Find where the given text appears and provide that cell's center as (X, Y) coordinate. 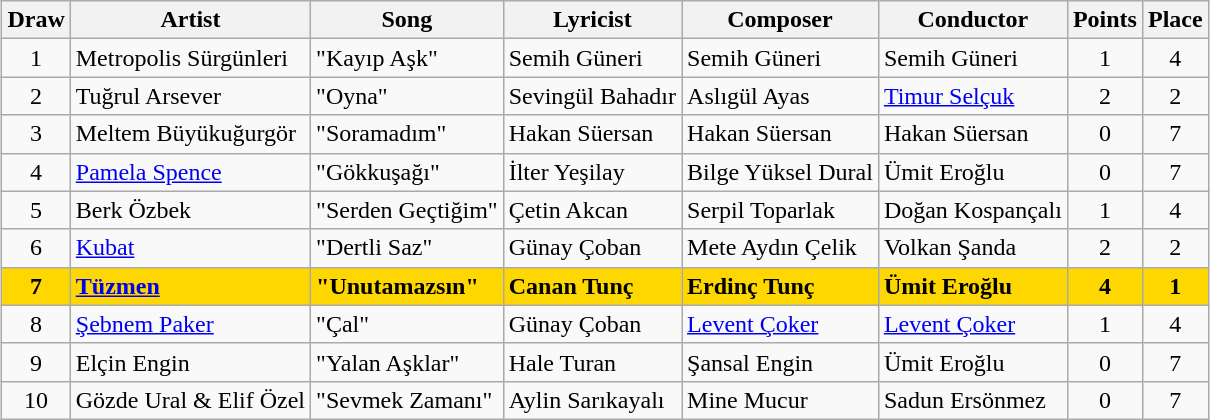
Artist (190, 20)
Timur Selçuk (972, 96)
Tüzmen (190, 286)
"Yalan Aşklar" (408, 362)
Şansal Engin (780, 362)
"Unutamazsın" (408, 286)
10 (36, 400)
Sadun Ersönmez (972, 400)
"Çal" (408, 324)
Aylin Sarıkayalı (592, 400)
"Soramadım" (408, 134)
Volkan Şanda (972, 248)
5 (36, 210)
6 (36, 248)
Doğan Kospançalı (972, 210)
Canan Tunç (592, 286)
İlter Yeşilay (592, 172)
Aslıgül Ayas (780, 96)
Metropolis Sürgünleri (190, 58)
Çetin Akcan (592, 210)
Meltem Büyükuğurgör (190, 134)
Hale Turan (592, 362)
Mete Aydın Çelik (780, 248)
Serpil Toparlak (780, 210)
Kubat (190, 248)
8 (36, 324)
Elçin Engin (190, 362)
Composer (780, 20)
Sevingül Bahadır (592, 96)
"Kayıp Aşk" (408, 58)
Tuğrul Arsever (190, 96)
Draw (36, 20)
Gözde Ural & Elif Özel (190, 400)
"Dertli Saz" (408, 248)
"Gökkuşağı" (408, 172)
Pamela Spence (190, 172)
Berk Özbek (190, 210)
Song (408, 20)
"Sevmek Zamanı" (408, 400)
"Serden Geçtiğim" (408, 210)
Erdinç Tunç (780, 286)
"Oyna" (408, 96)
Bilge Yüksel Dural (780, 172)
Şebnem Paker (190, 324)
3 (36, 134)
Lyricist (592, 20)
9 (36, 362)
Mine Mucur (780, 400)
Place (1175, 20)
Points (1104, 20)
Conductor (972, 20)
